Locate the cell with the specified text and output its [X, Y] center coordinate. 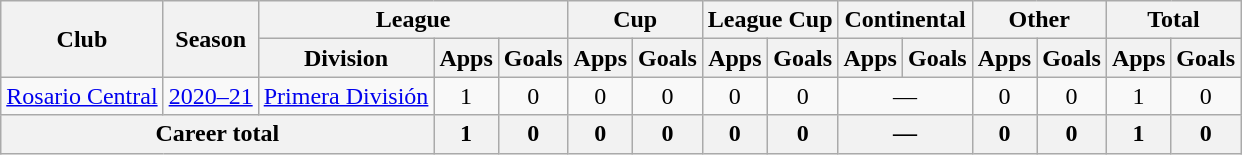
Continental [905, 20]
Primera División [346, 96]
Season [210, 39]
Total [1173, 20]
Club [82, 39]
Cup [635, 20]
League Cup [770, 20]
Career total [218, 134]
League [413, 20]
Other [1039, 20]
Division [346, 58]
2020–21 [210, 96]
Rosario Central [82, 96]
